Pinpoint the cell where the given text exists, returning its (x, y) midpoint coordinate. 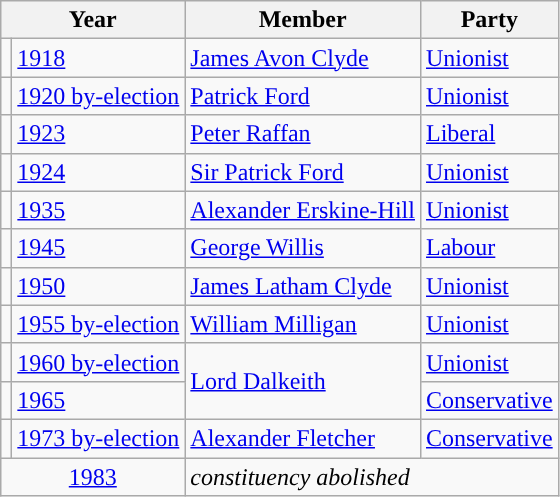
James Avon Clyde (303, 58)
Patrick Ford (303, 96)
Lord Dalkeith (303, 381)
1924 (98, 172)
1923 (98, 134)
Party (489, 20)
1918 (98, 58)
Year (93, 20)
Sir Patrick Ford (303, 172)
Member (303, 20)
Liberal (489, 134)
1973 by-election (98, 438)
1935 (98, 210)
James Latham Clyde (303, 286)
Peter Raffan (303, 134)
1955 by-election (98, 324)
William Milligan (303, 324)
1983 (93, 477)
1965 (98, 400)
Alexander Erskine-Hill (303, 210)
constituency abolished (372, 477)
Labour (489, 248)
George Willis (303, 248)
1945 (98, 248)
1920 by-election (98, 96)
1950 (98, 286)
Alexander Fletcher (303, 438)
1960 by-election (98, 362)
